Return the (X, Y) coordinate for the center point of the cell that contains the specified text.  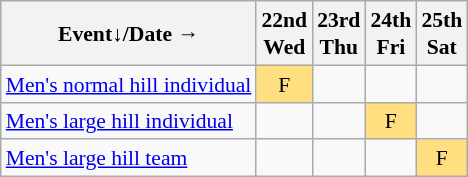
22ndWed (284, 33)
24thFri (390, 33)
25thSat (442, 33)
Men's large hill individual (129, 120)
Men's large hill team (129, 158)
23rdThu (338, 33)
Men's normal hill individual (129, 84)
Event↓/Date → (129, 33)
